Detect which cell encompasses the target text, then output its (x, y) center coordinate. 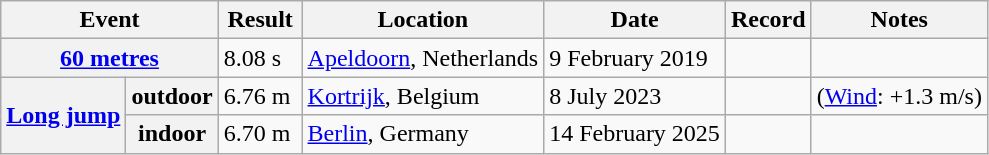
Berlin, Germany (423, 134)
indoor (172, 134)
9 February 2019 (635, 58)
Result (260, 20)
Apeldoorn, Netherlands (423, 58)
6.70 m (260, 134)
Date (635, 20)
14 February 2025 (635, 134)
Location (423, 20)
Event (110, 20)
Notes (899, 20)
8.08 s (260, 58)
(Wind: +1.3 m/s) (899, 96)
Record (768, 20)
60 metres (110, 58)
6.76 m (260, 96)
8 July 2023 (635, 96)
Kortrijk, Belgium (423, 96)
Long jump (64, 115)
outdoor (172, 96)
